Output the [x, y] coordinate of the center of the cell containing the given text.  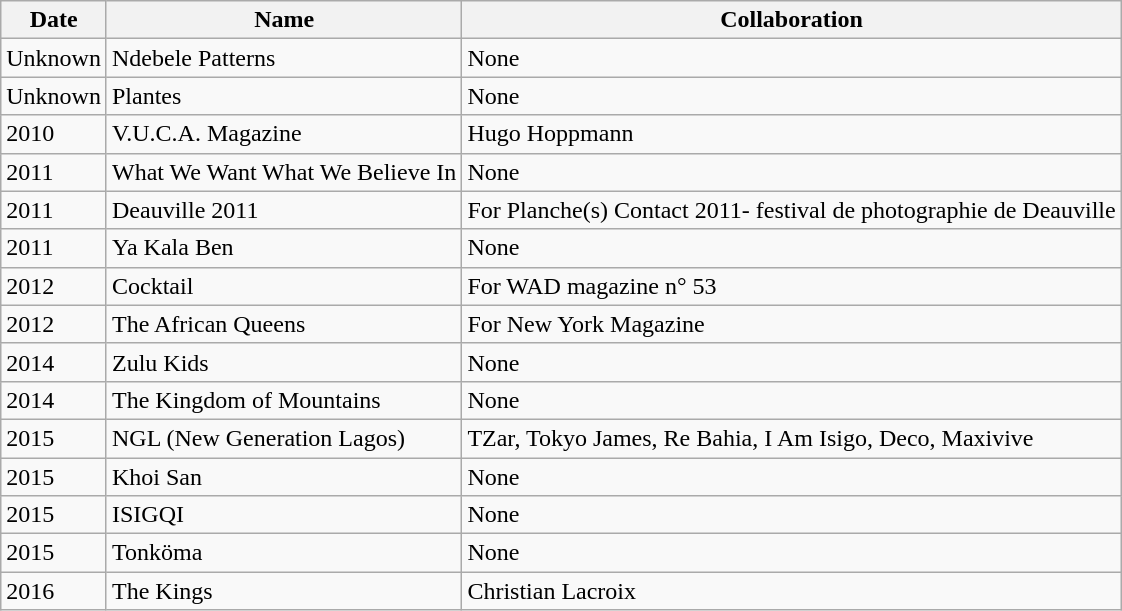
2010 [54, 134]
Tonköma [284, 553]
For New York Magazine [792, 324]
NGL (New Generation Lagos) [284, 438]
The African Queens [284, 324]
Name [284, 20]
Khoi San [284, 477]
What We Want What We Believe In [284, 172]
For WAD magazine n° 53 [792, 286]
ISIGQI [284, 515]
Cocktail [284, 286]
Deauville 2011 [284, 210]
Zulu Kids [284, 362]
2016 [54, 591]
Christian Lacroix [792, 591]
Ndebele Patterns [284, 58]
For Planche(s) Contact 2011- festival de photographie de Deauville [792, 210]
Hugo Hoppmann [792, 134]
Date [54, 20]
Plantes [284, 96]
TZar, Tokyo James, Re Bahia, I Am Isigo, Deco, Maxivive [792, 438]
V.U.C.A. Magazine [284, 134]
The Kingdom of Mountains [284, 400]
Ya Kala Ben [284, 248]
The Kings [284, 591]
Collaboration [792, 20]
